Output the (x, y) coordinate of the center of the cell containing the given text.  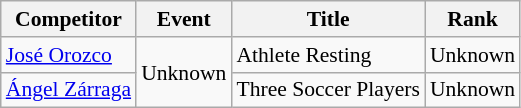
José Orozco (68, 55)
Title (328, 19)
Rank (472, 19)
Ángel Zárraga (68, 90)
Athlete Resting (328, 55)
Competitor (68, 19)
Three Soccer Players (328, 90)
Event (184, 19)
